Locate the cell with the specified text and output its (X, Y) center coordinate. 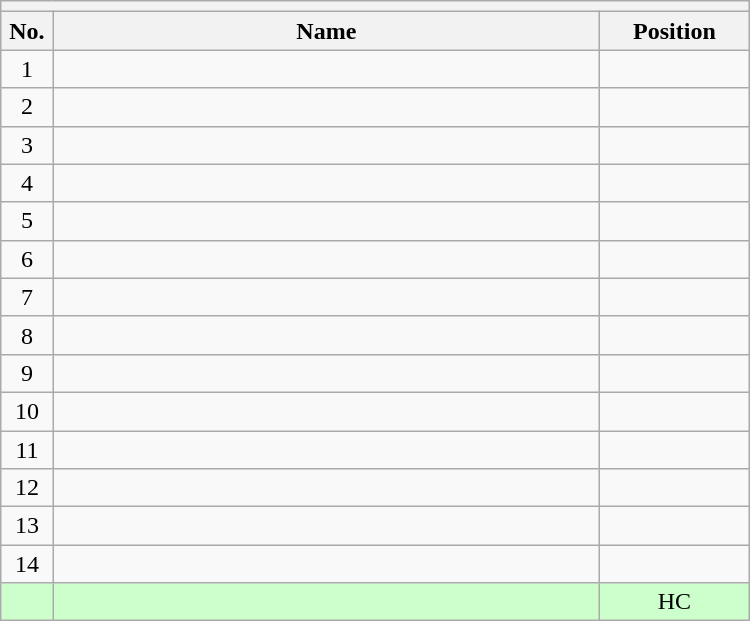
14 (27, 564)
9 (27, 373)
6 (27, 259)
3 (27, 145)
5 (27, 221)
HC (675, 602)
8 (27, 335)
13 (27, 526)
7 (27, 297)
1 (27, 69)
4 (27, 183)
No. (27, 31)
11 (27, 449)
2 (27, 107)
12 (27, 488)
Position (675, 31)
Name (326, 31)
10 (27, 411)
